Scan for the cell matching the given text and deliver its (X, Y) coordinate at center. 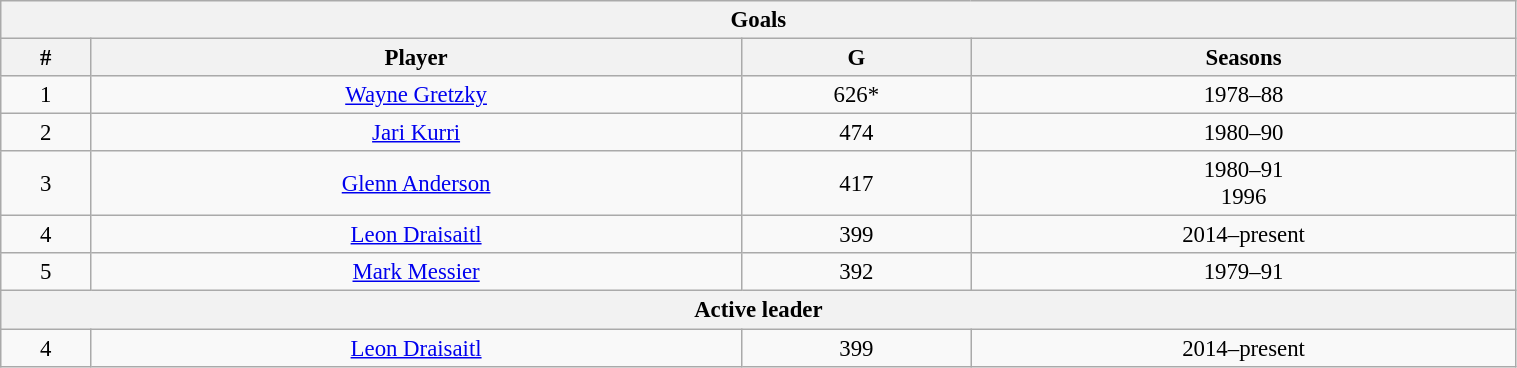
Goals (758, 20)
Jari Kurri (416, 133)
1979–91 (1244, 273)
474 (856, 133)
1980–911996 (1244, 184)
G (856, 58)
Player (416, 58)
# (46, 58)
3 (46, 184)
2 (46, 133)
Seasons (1244, 58)
626* (856, 95)
Mark Messier (416, 273)
1 (46, 95)
Glenn Anderson (416, 184)
5 (46, 273)
392 (856, 273)
1980–90 (1244, 133)
417 (856, 184)
Wayne Gretzky (416, 95)
Active leader (758, 310)
1978–88 (1244, 95)
